Identify which cell holds the provided text, then report its (x, y) central coordinate. 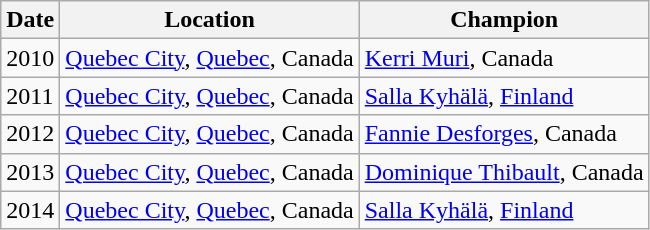
Dominique Thibault, Canada (504, 172)
Location (210, 20)
2010 (30, 58)
Champion (504, 20)
Kerri Muri, Canada (504, 58)
2014 (30, 210)
Fannie Desforges, Canada (504, 134)
2012 (30, 134)
2011 (30, 96)
2013 (30, 172)
Date (30, 20)
